For the text-containing cell, return its midpoint in [x, y] coordinate format. 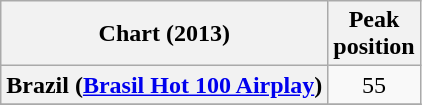
Peak position [374, 34]
Brazil (Brasil Hot 100 Airplay) [164, 85]
55 [374, 85]
Chart (2013) [164, 34]
